Locate the cell with the specified text and output its [X, Y] center coordinate. 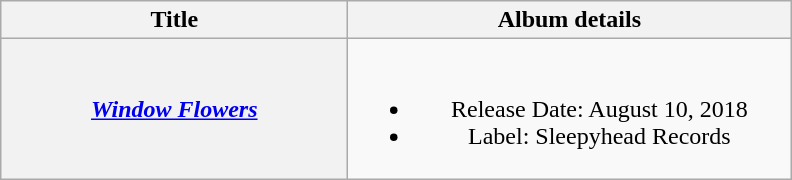
Title [174, 20]
Window Flowers [174, 109]
Album details [570, 20]
Release Date: August 10, 2018Label: Sleepyhead Records [570, 109]
